For the text-containing cell, return its midpoint in (X, Y) coordinate format. 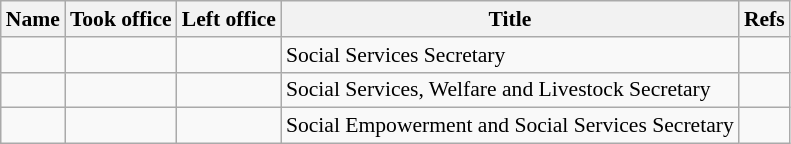
Title (510, 19)
Took office (121, 19)
Social Empowerment and Social Services Secretary (510, 126)
Social Services, Welfare and Livestock Secretary (510, 90)
Name (33, 19)
Social Services Secretary (510, 55)
Left office (229, 19)
Refs (764, 19)
